Extract the (X, Y) coordinate from the center of the cell holding the provided text.  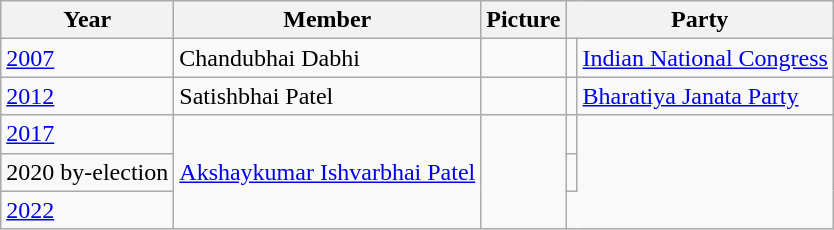
2017 (88, 134)
2020 by-election (88, 172)
2022 (88, 210)
Year (88, 20)
Member (328, 20)
Bharatiya Janata Party (705, 96)
Chandubhai Dabhi (328, 58)
Akshaykumar Ishvarbhai Patel (328, 172)
Satishbhai Patel (328, 96)
Picture (524, 20)
2012 (88, 96)
Indian National Congress (705, 58)
Party (700, 20)
2007 (88, 58)
